Extract the (X, Y) coordinate from the center of the cell holding the provided text.  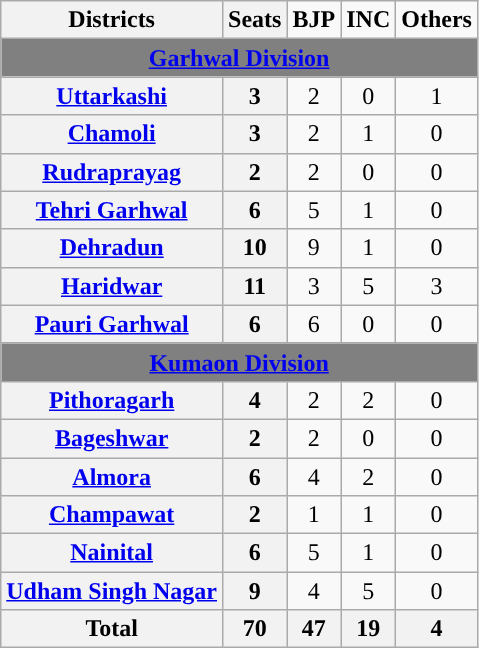
11 (255, 286)
Udham Singh Nagar (112, 591)
19 (368, 629)
Almora (112, 477)
Bageshwar (112, 438)
Champawat (112, 515)
Seats (255, 20)
47 (314, 629)
Uttarkashi (112, 96)
Pithoragarh (112, 400)
Rudraprayag (112, 172)
70 (255, 629)
Districts (112, 20)
Pauri Garhwal (112, 324)
BJP (314, 20)
Haridwar (112, 286)
Nainital (112, 553)
Tehri Garhwal (112, 210)
10 (255, 248)
Dehradun (112, 248)
Kumaon Division (240, 362)
INC (368, 20)
Garhwal Division (240, 58)
Chamoli (112, 134)
Others (437, 20)
Total (112, 629)
